Scan for the cell matching the given text and deliver its (x, y) coordinate at center. 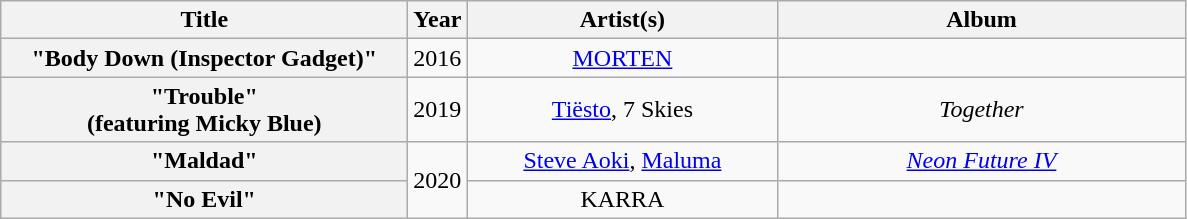
2020 (438, 180)
"No Evil" (204, 199)
Steve Aoki, Maluma (622, 161)
2019 (438, 110)
"Trouble"(featuring Micky Blue) (204, 110)
Neon Future IV (982, 161)
MORTEN (622, 58)
2016 (438, 58)
Year (438, 20)
"Body Down (Inspector Gadget)" (204, 58)
Title (204, 20)
Tiësto, 7 Skies (622, 110)
Artist(s) (622, 20)
KARRA (622, 199)
"Maldad" (204, 161)
Together (982, 110)
Album (982, 20)
